Scan for the cell matching the given text and deliver its [X, Y] coordinate at center. 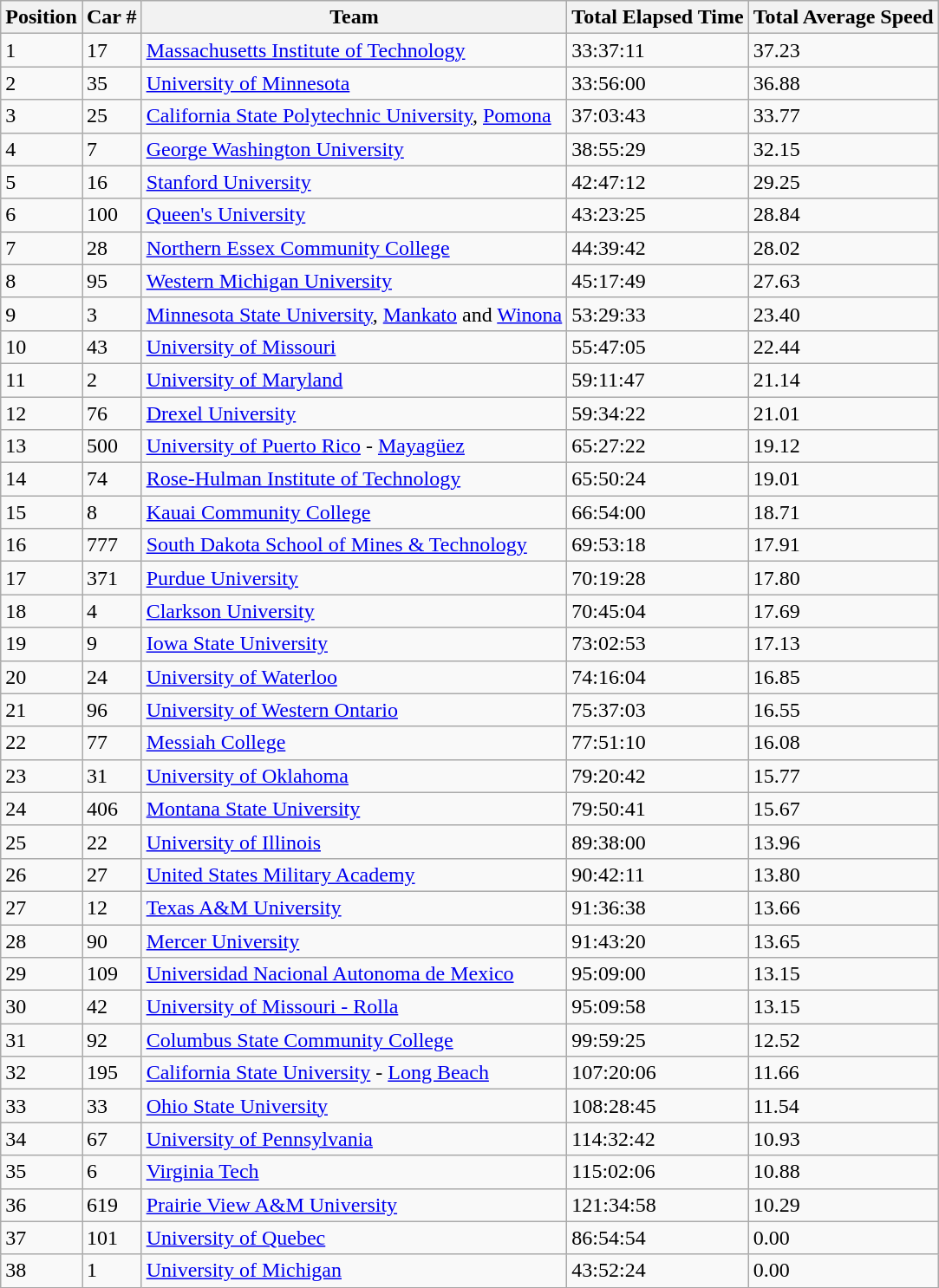
121:34:58 [657, 1205]
195 [111, 1073]
Mercer University [354, 940]
92 [111, 1040]
13.96 [843, 842]
Car # [111, 17]
115:02:06 [657, 1172]
South Dakota School of Mines & Technology [354, 545]
Ohio State University [354, 1106]
10.93 [843, 1139]
96 [111, 710]
University of Waterloo [354, 677]
33:56:00 [657, 83]
18 [42, 611]
15.67 [843, 809]
29 [42, 974]
Virginia Tech [354, 1172]
Kauai Community College [354, 512]
19.12 [843, 446]
Iowa State University [354, 644]
20 [42, 677]
University of Western Ontario [354, 710]
74:16:04 [657, 677]
United States Military Academy [354, 875]
75:37:03 [657, 710]
11.66 [843, 1073]
Queen's University [354, 215]
33.77 [843, 116]
37:03:43 [657, 116]
Total Average Speed [843, 17]
406 [111, 809]
23 [42, 776]
65:27:22 [657, 446]
28.84 [843, 215]
Prairie View A&M University [354, 1205]
101 [111, 1238]
89:38:00 [657, 842]
University of Missouri - Rolla [354, 1007]
95 [111, 281]
University of Puerto Rico - Mayagüez [354, 446]
17.91 [843, 545]
University of Pennsylvania [354, 1139]
Western Michigan University [354, 281]
Texas A&M University [354, 907]
77 [111, 743]
38 [42, 1271]
45:17:49 [657, 281]
371 [111, 578]
Team [354, 17]
70:45:04 [657, 611]
67 [111, 1139]
13 [42, 446]
43 [111, 347]
Drexel University [354, 413]
19.01 [843, 479]
14 [42, 479]
27.63 [843, 281]
36 [42, 1205]
15 [42, 512]
University of Quebec [354, 1238]
10.88 [843, 1172]
George Washington University [354, 149]
69:53:18 [657, 545]
32.15 [843, 149]
32 [42, 1073]
11 [42, 380]
17.13 [843, 644]
37 [42, 1238]
18.71 [843, 512]
36.88 [843, 83]
California State Polytechnic University, Pomona [354, 116]
11.54 [843, 1106]
99:59:25 [657, 1040]
16.55 [843, 710]
91:43:20 [657, 940]
Total Elapsed Time [657, 17]
University of Michigan [354, 1271]
28.02 [843, 248]
90 [111, 940]
Position [42, 17]
55:47:05 [657, 347]
619 [111, 1205]
42:47:12 [657, 182]
Minnesota State University, Mankato and Winona [354, 314]
66:54:00 [657, 512]
26 [42, 875]
16.85 [843, 677]
500 [111, 446]
43:23:25 [657, 215]
38:55:29 [657, 149]
33:37:11 [657, 50]
59:34:22 [657, 413]
22.44 [843, 347]
10 [42, 347]
17.69 [843, 611]
University of Maryland [354, 380]
79:20:42 [657, 776]
Clarkson University [354, 611]
30 [42, 1007]
University of Minnesota [354, 83]
Universidad Nacional Autonoma de Mexico [354, 974]
Columbus State Community College [354, 1040]
114:32:42 [657, 1139]
Messiah College [354, 743]
74 [111, 479]
Montana State University [354, 809]
Purdue University [354, 578]
13.66 [843, 907]
77:51:10 [657, 743]
109 [111, 974]
13.80 [843, 875]
34 [42, 1139]
95:09:00 [657, 974]
23.40 [843, 314]
59:11:47 [657, 380]
21.14 [843, 380]
21 [42, 710]
University of Illinois [354, 842]
29.25 [843, 182]
90:42:11 [657, 875]
65:50:24 [657, 479]
42 [111, 1007]
15.77 [843, 776]
19 [42, 644]
University of Missouri [354, 347]
California State University - Long Beach [354, 1073]
Massachusetts Institute of Technology [354, 50]
17.80 [843, 578]
777 [111, 545]
Stanford University [354, 182]
86:54:54 [657, 1238]
5 [42, 182]
16.08 [843, 743]
44:39:42 [657, 248]
107:20:06 [657, 1073]
12.52 [843, 1040]
Northern Essex Community College [354, 248]
73:02:53 [657, 644]
37.23 [843, 50]
21.01 [843, 413]
79:50:41 [657, 809]
108:28:45 [657, 1106]
Rose-Hulman Institute of Technology [354, 479]
70:19:28 [657, 578]
53:29:33 [657, 314]
100 [111, 215]
10.29 [843, 1205]
13.65 [843, 940]
76 [111, 413]
95:09:58 [657, 1007]
91:36:38 [657, 907]
43:52:24 [657, 1271]
University of Oklahoma [354, 776]
